Capture the cell that displays the provided text and extract its [x, y] central coordinate. 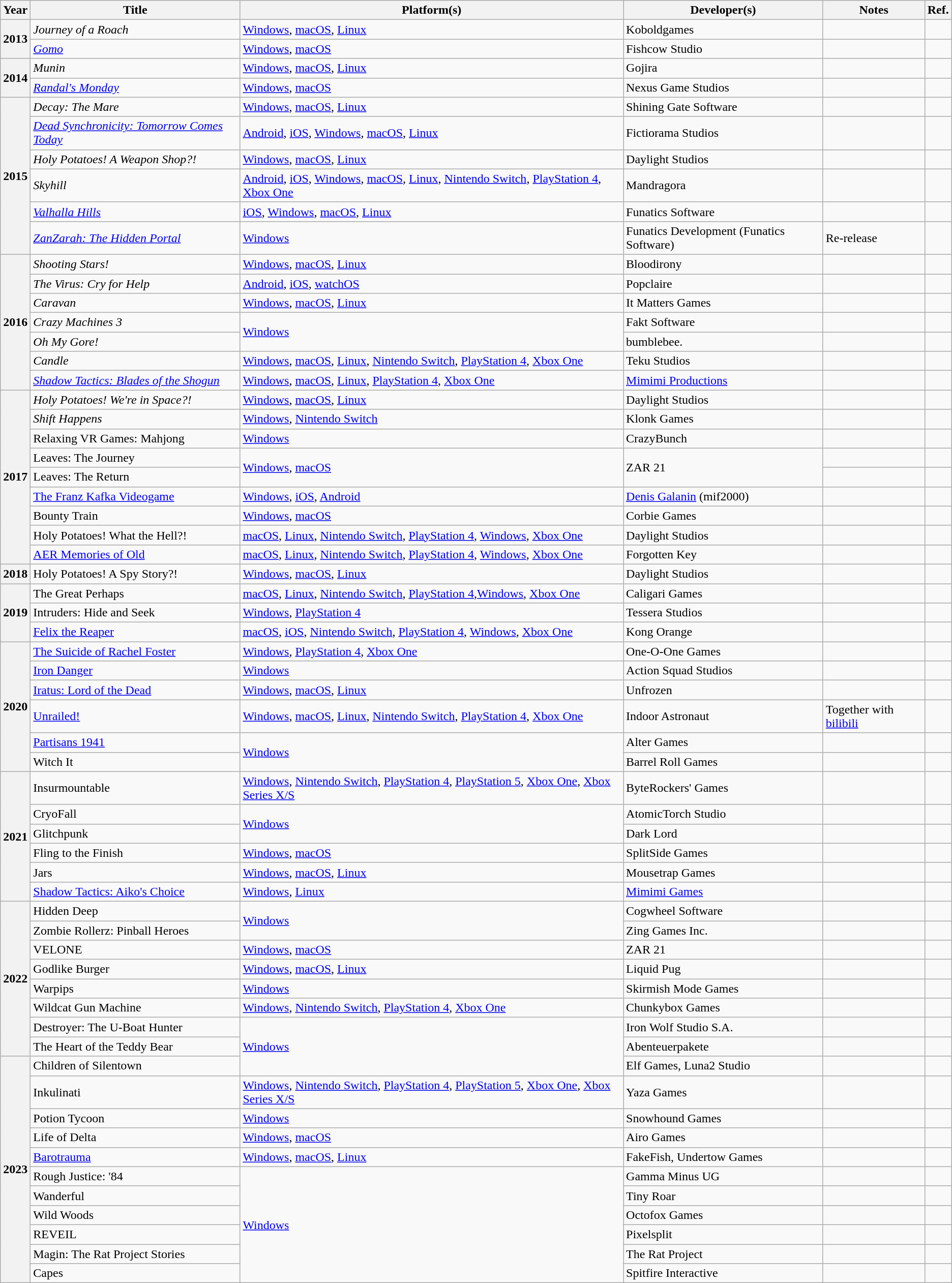
Nexus Game Studios [723, 87]
Shining Gate Software [723, 107]
One-O-One Games [723, 651]
2020 [15, 707]
Octofox Games [723, 1215]
2021 [15, 836]
AtomicTorch Studio [723, 814]
FakeFish, Undertow Games [723, 1157]
Spitfire Interactive [723, 1273]
Iron Danger [135, 671]
Iratus: Lord of the Dead [135, 690]
Glitchpunk [135, 833]
Windows, macOS, Linux, PlayStation 4, Xbox One [432, 380]
Warpips [135, 989]
Mousetrap Games [723, 872]
Rough Justice: '84 [135, 1176]
Hidden Deep [135, 911]
Gamma Minus UG [723, 1176]
Corbie Games [723, 516]
Magin: The Rat Project Stories [135, 1254]
Windows, Linux [432, 891]
Destroyer: The U-Boat Hunter [135, 1027]
Koboldgames [723, 29]
2014 [15, 78]
Inkulinati [135, 1092]
macOS, iOS, Nintendo Switch, PlayStation 4, Windows, Xbox One [432, 632]
Capes [135, 1273]
bumblebee. [723, 342]
Fictiorama Studios [723, 133]
Zing Games Inc. [723, 930]
Journey of a Roach [135, 29]
Wanderful [135, 1196]
The Great Perhaps [135, 593]
Leaves: The Journey [135, 458]
It Matters Games [723, 303]
macOS, Linux, Nintendo Switch, PlayStation 4,Windows, Xbox One [432, 593]
The Suicide of Rachel Foster [135, 651]
Intruders: Hide and Seek [135, 613]
2023 [15, 1170]
Relaxing VR Games: Mahjong [135, 438]
Shooting Stars! [135, 264]
Oh My Gore! [135, 342]
Jars [135, 872]
2018 [15, 574]
Snowhound Games [723, 1118]
Yaza Games [723, 1092]
Dead Synchronicity: Tomorrow Comes Today [135, 133]
2015 [15, 176]
Tessera Studios [723, 613]
Funatics Software [723, 212]
2019 [15, 613]
Felix the Reaper [135, 632]
Kong Orange [723, 632]
Windows, PlayStation 4, Xbox One [432, 651]
Action Squad Studios [723, 671]
Mimimi Games [723, 891]
Randal's Monday [135, 87]
Ref. [938, 10]
Fakt Software [723, 322]
Abenteuerpakete [723, 1047]
Notes [874, 10]
Skyhill [135, 185]
Iron Wolf Studio S.A. [723, 1027]
iOS, Windows, macOS, Linux [432, 212]
2017 [15, 477]
Tiny Roar [723, 1196]
Android, iOS, Windows, macOS, Linux, Nintendo Switch, PlayStation 4, Xbox One [432, 185]
ZanZarah: The Hidden Portal [135, 238]
Mimimi Productions [723, 380]
Mandragora [723, 185]
Bounty Train [135, 516]
Holy Potatoes! A Spy Story?! [135, 574]
Shadow Tactics: Aiko's Choice [135, 891]
Together with bilibili [874, 716]
Platform(s) [432, 10]
Holy Potatoes! A Weapon Shop?! [135, 159]
Shift Happens [135, 419]
Candle [135, 361]
Witch It [135, 762]
Holy Potatoes! We're in Space?! [135, 400]
Airo Games [723, 1138]
Windows, Nintendo Switch [432, 419]
Potion Tycoon [135, 1118]
Android, iOS, watchOS [432, 283]
CryoFall [135, 814]
Bloodirony [723, 264]
Leaves: The Return [135, 477]
Windows, Nintendo Switch, PlayStation 4, Xbox One [432, 1008]
Fling to the Finish [135, 853]
Alter Games [723, 742]
Liquid Pug [723, 969]
CrazyBunch [723, 438]
Popclaire [723, 283]
Children of Silentown [135, 1066]
Caravan [135, 303]
Shadow Tactics: Blades of the Shogun [135, 380]
Barotrauma [135, 1157]
Title [135, 10]
Forgotten Key [723, 554]
Gomo [135, 49]
The Rat Project [723, 1254]
Skirmish Mode Games [723, 989]
Holy Potatoes! What the Hell?! [135, 535]
Windows, iOS, Android [432, 496]
Pixelsplit [723, 1234]
Crazy Machines 3 [135, 322]
Unrailed! [135, 716]
Elf Games, Luna2 Studio [723, 1066]
2013 [15, 39]
Godlike Burger [135, 969]
Zombie Rollerz: Pinball Heroes [135, 930]
Teku Studios [723, 361]
Decay: The Mare [135, 107]
Caligari Games [723, 593]
Insurmountable [135, 788]
Unfrozen [723, 690]
The Heart of the Teddy Bear [135, 1047]
Gojira [723, 68]
Cogwheel Software [723, 911]
Developer(s) [723, 10]
Barrel Roll Games [723, 762]
2022 [15, 978]
AER Memories of Old [135, 554]
Dark Lord [723, 833]
VELONE [135, 950]
Life of Delta [135, 1138]
Munin [135, 68]
Indoor Astronaut [723, 716]
Chunkybox Games [723, 1008]
Android, iOS, Windows, macOS, Linux [432, 133]
Wild Woods [135, 1215]
The Franz Kafka Videogame [135, 496]
Re-release [874, 238]
ByteRockers' Games [723, 788]
Denis Galanin (mif2000) [723, 496]
Valhalla Hills [135, 212]
Year [15, 10]
REVEIL [135, 1234]
Klonk Games [723, 419]
The Virus: Cry for Help [135, 283]
Windows, PlayStation 4 [432, 613]
Wildcat Gun Machine [135, 1008]
Partisans 1941 [135, 742]
Funatics Development (Funatics Software) [723, 238]
SplitSide Games [723, 853]
2016 [15, 322]
Fishcow Studio [723, 49]
